Scan for the cell matching the given text and deliver its [x, y] coordinate at center. 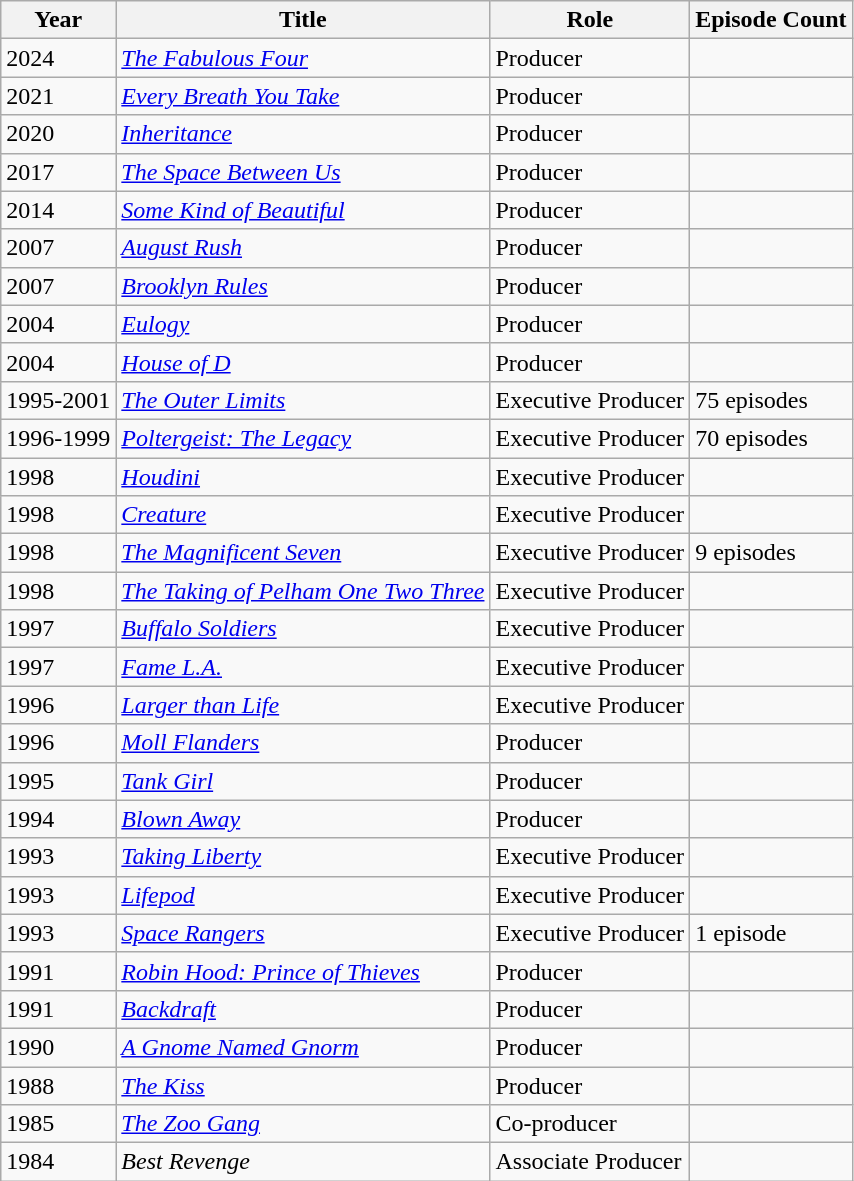
Fame L.A. [303, 667]
Year [58, 20]
The Space Between Us [303, 172]
Every Breath You Take [303, 96]
9 episodes [771, 553]
The Fabulous Four [303, 58]
The Zoo Gang [303, 1124]
1995 [58, 781]
1994 [58, 819]
1985 [58, 1124]
House of D [303, 362]
Backdraft [303, 1009]
Some Kind of Beautiful [303, 210]
Robin Hood: Prince of Thieves [303, 971]
1984 [58, 1162]
Eulogy [303, 324]
1996-1999 [58, 438]
Creature [303, 515]
75 episodes [771, 400]
Associate Producer [590, 1162]
2024 [58, 58]
2021 [58, 96]
Role [590, 20]
Houdini [303, 477]
A Gnome Named Gnorm [303, 1047]
Tank Girl [303, 781]
Blown Away [303, 819]
The Magnificent Seven [303, 553]
August Rush [303, 248]
Episode Count [771, 20]
The Kiss [303, 1085]
The Outer Limits [303, 400]
Poltergeist: The Legacy [303, 438]
Buffalo Soldiers [303, 629]
1995-2001 [58, 400]
Space Rangers [303, 933]
Brooklyn Rules [303, 286]
Larger than Life [303, 705]
Inheritance [303, 134]
1990 [58, 1047]
Taking Liberty [303, 857]
The Taking of Pelham One Two Three [303, 591]
Lifepod [303, 895]
Co-producer [590, 1124]
2014 [58, 210]
Title [303, 20]
1 episode [771, 933]
Best Revenge [303, 1162]
2020 [58, 134]
Moll Flanders [303, 743]
2017 [58, 172]
1988 [58, 1085]
70 episodes [771, 438]
